Search for the cell housing the specified text and yield its (x, y) center coordinate. 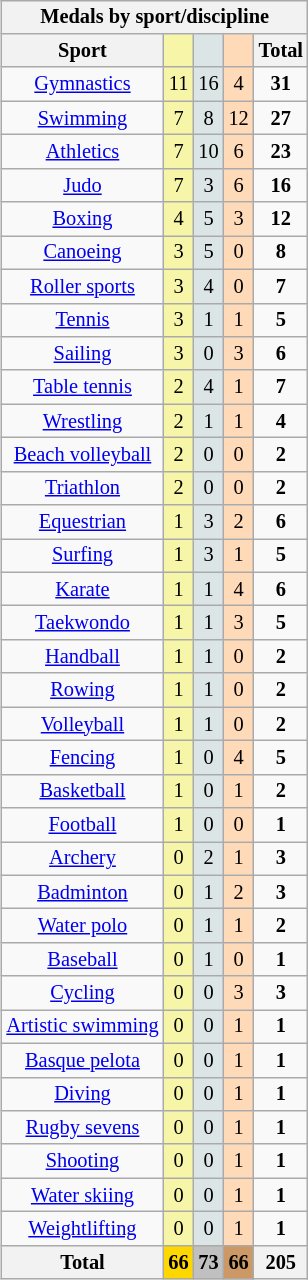
Badminton (82, 892)
Cycling (82, 993)
Table tennis (82, 387)
Swimming (82, 118)
23 (281, 152)
Water skiing (82, 1195)
10 (209, 152)
Fencing (82, 758)
Shooting (82, 1161)
Weightlifting (82, 1229)
Sailing (82, 354)
Artistic swimming (82, 1027)
Rowing (82, 690)
Sport (82, 51)
Basque pelota (82, 1060)
Diving (82, 1094)
Roller sports (82, 286)
11 (178, 84)
Taekwondo (82, 623)
Karate (82, 589)
Tennis (82, 320)
Handball (82, 657)
205 (281, 1262)
Football (82, 825)
Water polo (82, 926)
Judo (82, 185)
27 (281, 118)
Surfing (82, 556)
Athletics (82, 152)
Baseball (82, 960)
Rugby sevens (82, 1128)
Medals by sport/discipline (154, 17)
Gymnastics (82, 84)
73 (209, 1262)
31 (281, 84)
Canoeing (82, 253)
Equestrian (82, 522)
Beach volleyball (82, 455)
Wrestling (82, 421)
Basketball (82, 791)
Archery (82, 859)
Triathlon (82, 488)
Boxing (82, 219)
Volleyball (82, 724)
